Return (X, Y) of the center of cell containing provided text 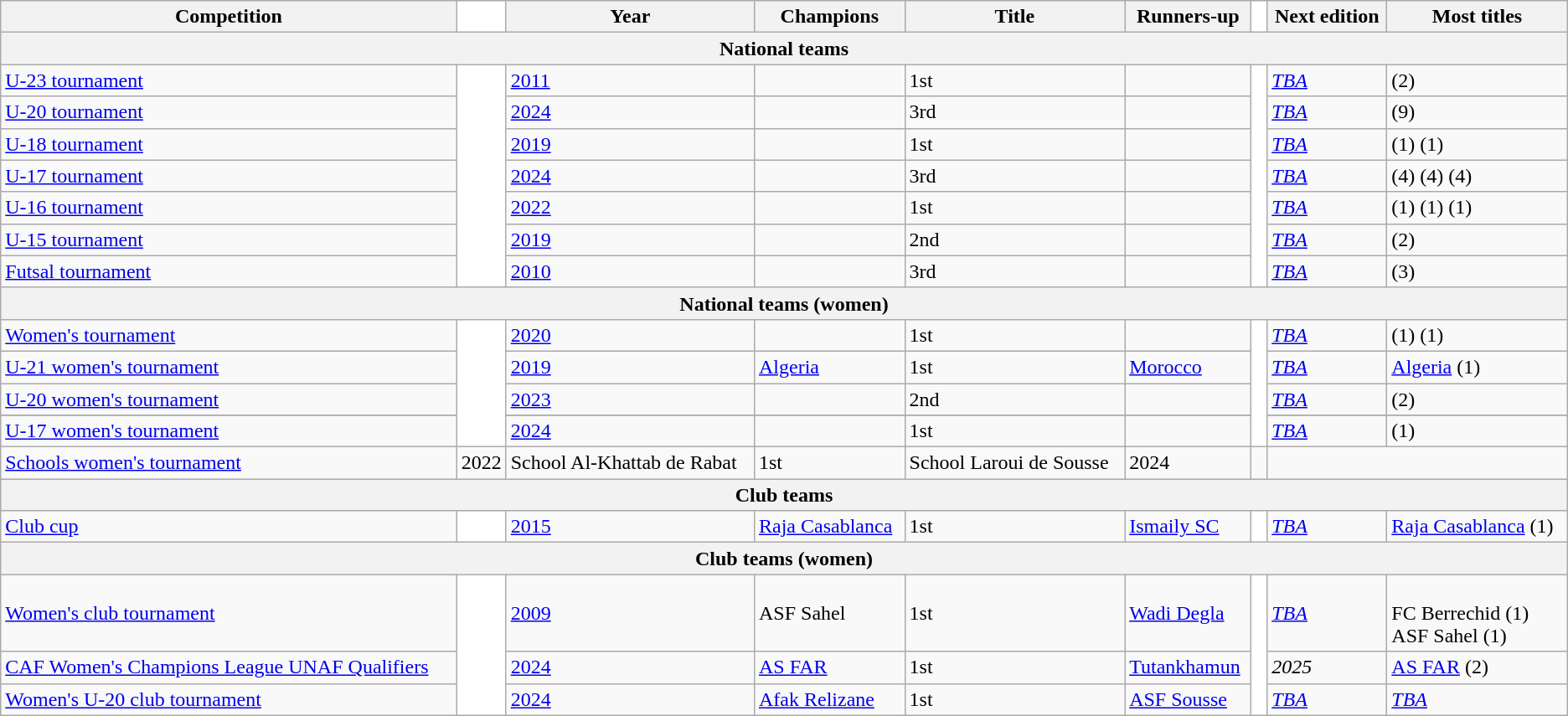
(1) (1) (1) (1478, 208)
2023 (630, 399)
(4) (4) (4) (1478, 176)
Raja Casablanca (1) (1478, 527)
School Laroui de Sousse (1015, 463)
Club teams (women) (784, 559)
ASF Sahel (829, 613)
AS FAR (829, 667)
School Al-Khattab de Rabat (630, 463)
Women's tournament (229, 335)
Club teams (784, 495)
U-17 tournament (229, 176)
Algeria (1) (1478, 367)
U-18 tournament (229, 144)
Morocco (1188, 367)
Title (1015, 17)
2020 (630, 335)
Runners-up (1188, 17)
Wadi Degla (1188, 613)
Women's U-20 club tournament (229, 699)
FC Berrechid (1) ASF Sahel (1) (1478, 613)
Competition (229, 17)
U-20 tournament (229, 112)
Futsal tournament (229, 271)
Algeria (829, 367)
National teams (784, 49)
Schools women's tournament (229, 463)
Year (630, 17)
2011 (630, 80)
National teams (women) (784, 303)
U-15 tournament (229, 240)
2009 (630, 613)
2010 (630, 271)
Raja Casablanca (829, 527)
AS FAR (2) (1478, 667)
CAF Women's Champions League UNAF Qualifiers (229, 667)
Ismaily SC (1188, 527)
Most titles (1478, 17)
(1) (1478, 431)
Next edition (1327, 17)
2025 (1327, 667)
Women's club tournament (229, 613)
U-17 women's tournament (229, 431)
(3) (1478, 271)
Club cup (229, 527)
U-23 tournament (229, 80)
2015 (630, 527)
(9) (1478, 112)
ASF Sousse (1188, 699)
U-16 tournament (229, 208)
Champions (829, 17)
Afak Relizane (829, 699)
U-21 women's tournament (229, 367)
U-20 women's tournament (229, 399)
Tutankhamun (1188, 667)
